Return [X, Y] of the center of cell containing provided text 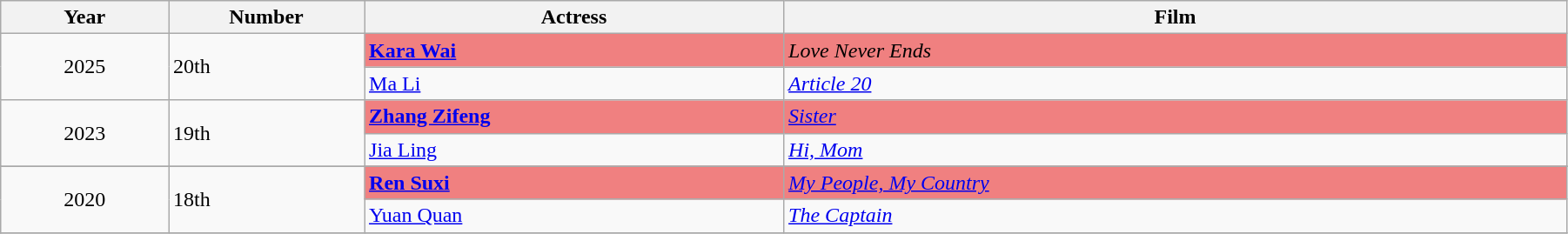
Hi, Mom [1176, 150]
Article 20 [1176, 84]
18th [266, 199]
Number [266, 17]
Love Never Ends [1176, 50]
19th [266, 133]
Jia Ling [574, 150]
Ma Li [574, 84]
My People, My Country [1176, 183]
Kara Wai [574, 50]
2025 [85, 67]
Yuan Quan [574, 216]
Zhang Zifeng [574, 117]
2020 [85, 199]
Actress [574, 17]
Sister [1176, 117]
Ren Suxi [574, 183]
2023 [85, 133]
20th [266, 67]
Year [85, 17]
Film [1176, 17]
The Captain [1176, 216]
